Determine the [x, y] coordinate at the center of the cell enclosing the given text.  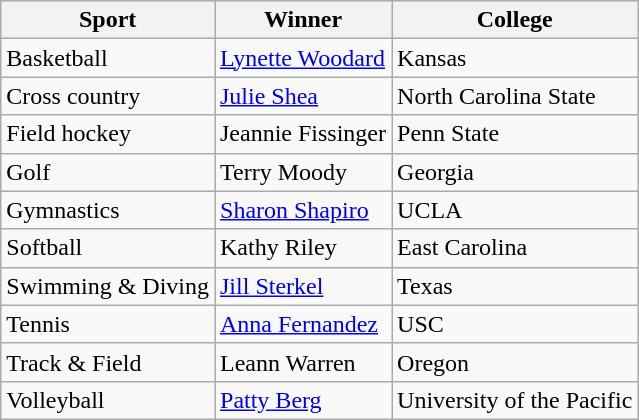
Lynette Woodard [302, 58]
Track & Field [108, 362]
Sharon Shapiro [302, 210]
Oregon [515, 362]
Kansas [515, 58]
Volleyball [108, 400]
Jeannie Fissinger [302, 134]
UCLA [515, 210]
University of the Pacific [515, 400]
College [515, 20]
Field hockey [108, 134]
Tennis [108, 324]
Penn State [515, 134]
Julie Shea [302, 96]
Swimming & Diving [108, 286]
Gymnastics [108, 210]
Leann Warren [302, 362]
Texas [515, 286]
Cross country [108, 96]
Patty Berg [302, 400]
Kathy Riley [302, 248]
Terry Moody [302, 172]
Sport [108, 20]
East Carolina [515, 248]
USC [515, 324]
Anna Fernandez [302, 324]
Golf [108, 172]
Basketball [108, 58]
Winner [302, 20]
North Carolina State [515, 96]
Softball [108, 248]
Jill Sterkel [302, 286]
Georgia [515, 172]
